Determine the (X, Y) coordinate at the center of the cell enclosing the given text.  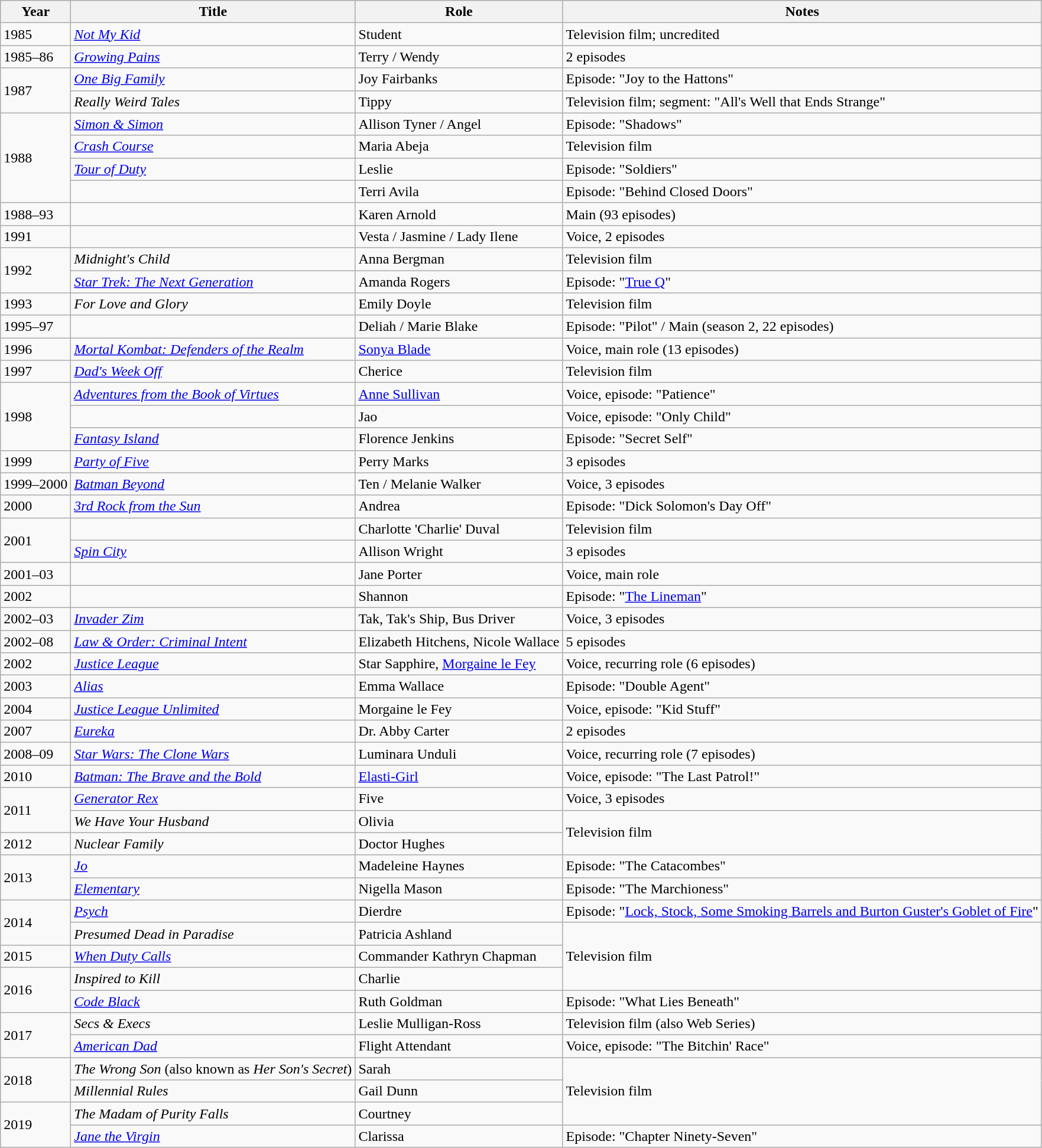
Karen Arnold (459, 214)
Midnight's Child (213, 259)
Tak, Tak's Ship, Bus Driver (459, 619)
Not My Kid (213, 34)
Leslie (459, 169)
Eureka (213, 731)
Emily Doyle (459, 304)
Perry Marks (459, 461)
Episode: "What Lies Beneath" (802, 1001)
Voice, main role (802, 574)
Invader Zim (213, 619)
Gail Dunn (459, 1091)
2001 (35, 540)
Ruth Goldman (459, 1001)
One Big Family (213, 79)
Deliah / Marie Blake (459, 327)
Year (35, 12)
Code Black (213, 1001)
We Have Your Husband (213, 821)
2004 (35, 709)
Clarissa (459, 1136)
2002–03 (35, 619)
Five (459, 799)
2017 (35, 1035)
Dr. Abby Carter (459, 731)
2001–03 (35, 574)
1988–93 (35, 214)
Growing Pains (213, 57)
Voice, episode: "Kid Stuff" (802, 709)
The Madam of Purity Falls (213, 1114)
Elizabeth Hitchens, Nicole Wallace (459, 641)
2015 (35, 956)
Amanda Rogers (459, 282)
Sarah (459, 1069)
1991 (35, 236)
Maria Abeja (459, 147)
Voice, episode: "The Bitchin' Race" (802, 1046)
Episode: "The Lineman" (802, 596)
Justice League (213, 664)
2000 (35, 506)
Star Trek: The Next Generation (213, 282)
Student (459, 34)
Episode: "Double Agent" (802, 687)
1999 (35, 461)
Role (459, 12)
Justice League Unlimited (213, 709)
2013 (35, 877)
Nuclear Family (213, 844)
Dad's Week Off (213, 372)
2003 (35, 687)
Sonya Blade (459, 349)
Allison Tyner / Angel (459, 124)
Flight Attendant (459, 1046)
Crash Course (213, 147)
Fantasy Island (213, 439)
1996 (35, 349)
1985–86 (35, 57)
1999–2000 (35, 484)
1992 (35, 270)
For Love and Glory (213, 304)
Episode: "Secret Self" (802, 439)
Voice, main role (13 episodes) (802, 349)
Voice, episode: "Only Child" (802, 417)
Commander Kathryn Chapman (459, 956)
5 episodes (802, 641)
Andrea (459, 506)
Law & Order: Criminal Intent (213, 641)
The Wrong Son (also known as Her Son's Secret) (213, 1069)
Elementary (213, 889)
Emma Wallace (459, 687)
Voice, recurring role (6 episodes) (802, 664)
Episode: "Shadows" (802, 124)
American Dad (213, 1046)
Charlie (459, 978)
Episode: "The Catacombes" (802, 866)
Television film; uncredited (802, 34)
When Duty Calls (213, 956)
Charlotte 'Charlie' Duval (459, 529)
Presumed Dead in Paradise (213, 934)
Tippy (459, 102)
3rd Rock from the Sun (213, 506)
Television film (also Web Series) (802, 1024)
Vesta / Jasmine / Lady Ilene (459, 236)
Spin City (213, 551)
Anna Bergman (459, 259)
Cherice (459, 372)
Florence Jenkins (459, 439)
Party of Five (213, 461)
Morgaine le Fey (459, 709)
Episode: "Behind Closed Doors" (802, 191)
1987 (35, 90)
2011 (35, 810)
Joy Fairbanks (459, 79)
Madeleine Haynes (459, 866)
2010 (35, 776)
Inspired to Kill (213, 978)
2007 (35, 731)
Television film; segment: "All's Well that Ends Strange" (802, 102)
Episode: "Lock, Stock, Some Smoking Barrels and Burton Guster's Goblet of Fire" (802, 911)
1993 (35, 304)
Batman Beyond (213, 484)
Ten / Melanie Walker (459, 484)
1998 (35, 417)
Episode: "Soldiers" (802, 169)
Jane the Virgin (213, 1136)
Shannon (459, 596)
Elasti-Girl (459, 776)
Patricia Ashland (459, 934)
Jo (213, 866)
Notes (802, 12)
Jane Porter (459, 574)
Jao (459, 417)
Simon & Simon (213, 124)
Tour of Duty (213, 169)
Batman: The Brave and the Bold (213, 776)
Luminara Unduli (459, 754)
2012 (35, 844)
Alias (213, 687)
Really Weird Tales (213, 102)
Episode: "Chapter Ninety-Seven" (802, 1136)
Episode: "Dick Solomon's Day Off" (802, 506)
Voice, recurring role (7 episodes) (802, 754)
1997 (35, 372)
Voice, episode: "The Last Patrol!" (802, 776)
Terri Avila (459, 191)
Voice, 2 episodes (802, 236)
Episode: "Joy to the Hattons" (802, 79)
Adventures from the Book of Virtues (213, 394)
Olivia (459, 821)
Generator Rex (213, 799)
Star Sapphire, Morgaine le Fey (459, 664)
1988 (35, 158)
Voice, episode: "Patience" (802, 394)
2019 (35, 1125)
Main (93 episodes) (802, 214)
Episode: "Pilot" / Main (season 2, 22 episodes) (802, 327)
Millennial Rules (213, 1091)
Title (213, 12)
Terry / Wendy (459, 57)
Doctor Hughes (459, 844)
Courtney (459, 1114)
2018 (35, 1080)
2014 (35, 922)
2008–09 (35, 754)
Mortal Kombat: Defenders of the Realm (213, 349)
Leslie Mulligan-Ross (459, 1024)
Star Wars: The Clone Wars (213, 754)
1995–97 (35, 327)
2016 (35, 990)
Nigella Mason (459, 889)
Dierdre (459, 911)
Anne Sullivan (459, 394)
Allison Wright (459, 551)
1985 (35, 34)
Episode: "The Marchioness" (802, 889)
Episode: "True Q" (802, 282)
Secs & Execs (213, 1024)
2002–08 (35, 641)
Psych (213, 911)
